Locate the cell with the specified text and output its (X, Y) center coordinate. 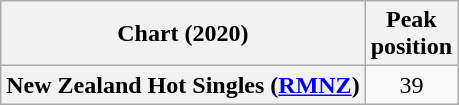
39 (411, 85)
New Zealand Hot Singles (RMNZ) (183, 85)
Chart (2020) (183, 34)
Peakposition (411, 34)
